Return the (X, Y) coordinate for the center point of the cell that contains the specified text.  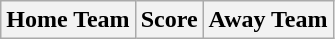
Away Team (268, 20)
Home Team (68, 20)
Score (169, 20)
